For the text-containing cell, return its midpoint in [x, y] coordinate format. 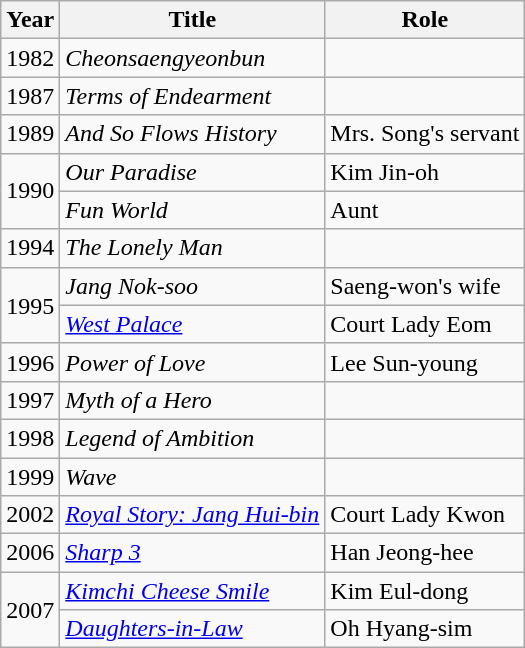
1994 [30, 248]
2006 [30, 553]
Jang Nok-soo [192, 286]
1999 [30, 477]
1990 [30, 191]
Aunt [425, 210]
Year [30, 20]
1997 [30, 400]
Legend of Ambition [192, 438]
2007 [30, 610]
1982 [30, 58]
Saeng-won's wife [425, 286]
Oh Hyang-sim [425, 629]
Court Lady Eom [425, 324]
Power of Love [192, 362]
Myth of a Hero [192, 400]
Our Paradise [192, 172]
Title [192, 20]
1998 [30, 438]
Daughters-in-Law [192, 629]
The Lonely Man [192, 248]
Kimchi Cheese Smile [192, 591]
Terms of Endearment [192, 96]
Lee Sun-young [425, 362]
2002 [30, 515]
Role [425, 20]
1989 [30, 134]
Court Lady Kwon [425, 515]
Sharp 3 [192, 553]
Fun World [192, 210]
Kim Jin-oh [425, 172]
1987 [30, 96]
Wave [192, 477]
Han Jeong-hee [425, 553]
West Palace [192, 324]
Mrs. Song's servant [425, 134]
1996 [30, 362]
Kim Eul-dong [425, 591]
And So Flows History [192, 134]
Royal Story: Jang Hui-bin [192, 515]
1995 [30, 305]
Cheonsaengyeonbun [192, 58]
